Search for the cell housing the specified text and yield its [x, y] center coordinate. 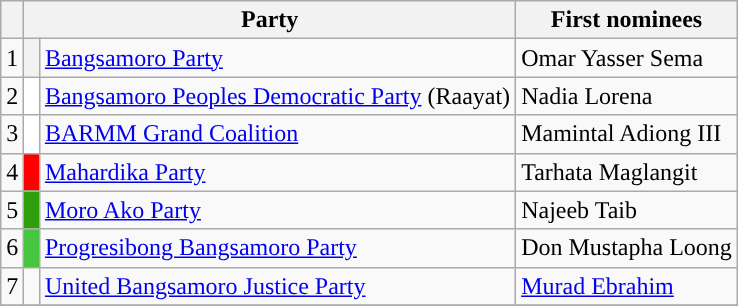
3 [12, 134]
4 [12, 172]
Najeeb Taib [627, 210]
Bangsamoro Peoples Democratic Party (Raayat) [277, 96]
Mamintal Adiong III [627, 134]
6 [12, 248]
2 [12, 96]
1 [12, 58]
Omar Yasser Sema [627, 58]
Nadia Lorena [627, 96]
Tarhata Maglangit [627, 172]
United Bangsamoro Justice Party [277, 286]
7 [12, 286]
Don Mustapha Loong [627, 248]
Murad Ebrahim [627, 286]
5 [12, 210]
Progresibong Bangsamoro Party [277, 248]
Moro Ako Party [277, 210]
BARMM Grand Coalition [277, 134]
Bangsamoro Party [277, 58]
First nominees [627, 20]
Mahardika Party [277, 172]
Party [270, 20]
